Provide the [x, y] coordinate of the cell's center where the given text is located.  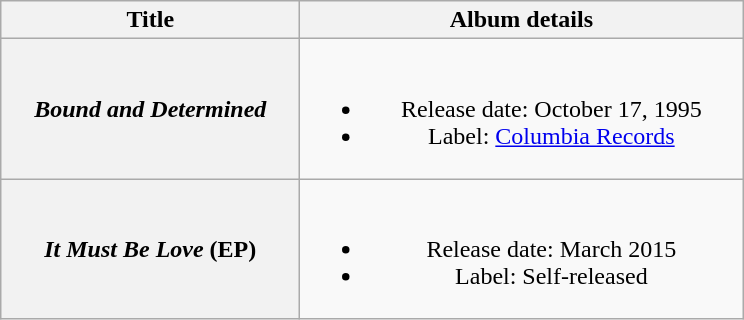
It Must Be Love (EP) [150, 249]
Bound and Determined [150, 109]
Release date: March 2015Label: Self-released [522, 249]
Release date: October 17, 1995Label: Columbia Records [522, 109]
Album details [522, 20]
Title [150, 20]
